Extract the (x, y) coordinate from the center of the cell holding the provided text.  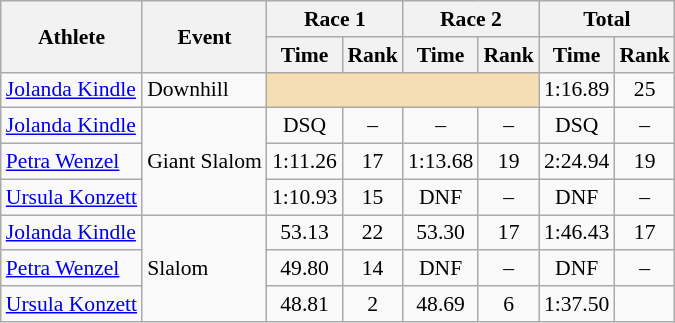
Giant Slalom (204, 162)
6 (508, 304)
1:13.68 (440, 162)
53.30 (440, 233)
1:37.50 (576, 304)
48.69 (440, 304)
1:11.26 (304, 162)
15 (372, 197)
22 (372, 233)
Athlete (72, 36)
1:46.43 (576, 233)
Race 2 (471, 19)
1:10.93 (304, 197)
1:16.89 (576, 90)
Downhill (204, 90)
Event (204, 36)
Slalom (204, 268)
Total (607, 19)
48.81 (304, 304)
14 (372, 269)
49.80 (304, 269)
2:24.94 (576, 162)
53.13 (304, 233)
Race 1 (335, 19)
2 (372, 304)
25 (644, 90)
